Detect which cell encompasses the target text, then output its (x, y) center coordinate. 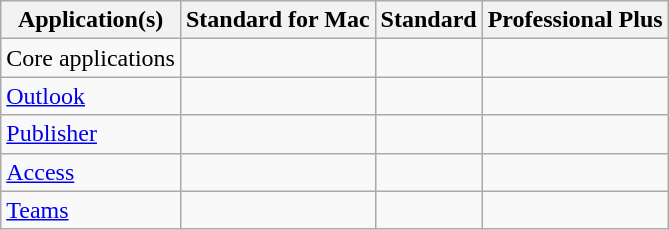
Professional Plus (575, 20)
Standard (428, 20)
Standard for Mac (278, 20)
Outlook (91, 96)
Application(s) (91, 20)
Teams (91, 210)
Core applications (91, 58)
Publisher (91, 134)
Access (91, 172)
